Capture the cell that displays the provided text and extract its [X, Y] central coordinate. 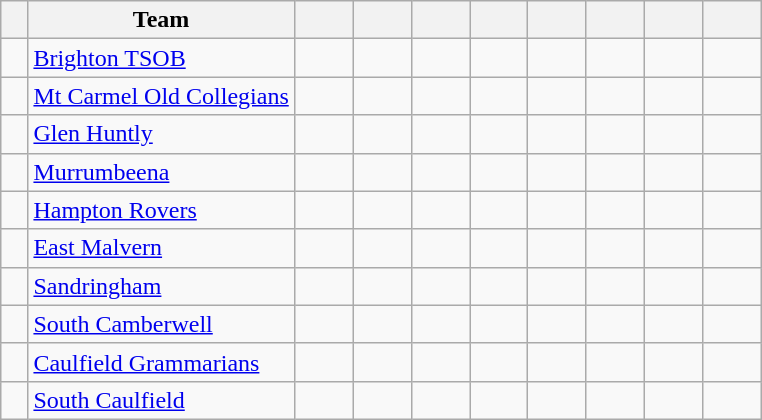
East Malvern [161, 248]
Sandringham [161, 286]
Hampton Rovers [161, 210]
Caulfield Grammarians [161, 362]
Team [161, 20]
South Caulfield [161, 400]
Glen Huntly [161, 134]
Mt Carmel Old Collegians [161, 96]
Brighton TSOB [161, 58]
South Camberwell [161, 324]
Murrumbeena [161, 172]
